Return [x, y] of the center of cell containing provided text 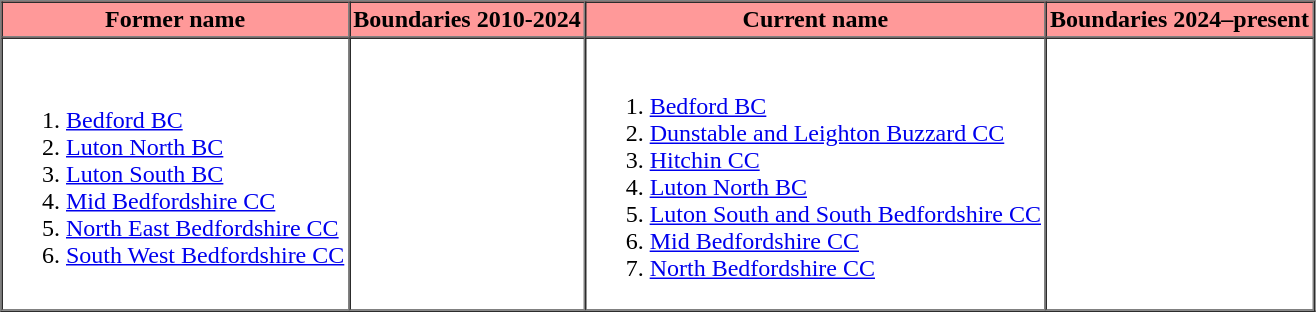
Bedford BCDunstable and Leighton Buzzard CCHitchin CCLuton North BCLuton South and South Bedfordshire CCMid Bedfordshire CCNorth Bedfordshire CC [815, 174]
Former name [176, 20]
Bedford BCLuton North BCLuton South BCMid Bedfordshire CCNorth East Bedfordshire CCSouth West Bedfordshire CC [176, 174]
Boundaries 2024–present [1180, 20]
Current name [815, 20]
Boundaries 2010-2024 [467, 20]
